Capture the cell that displays the provided text and extract its (x, y) central coordinate. 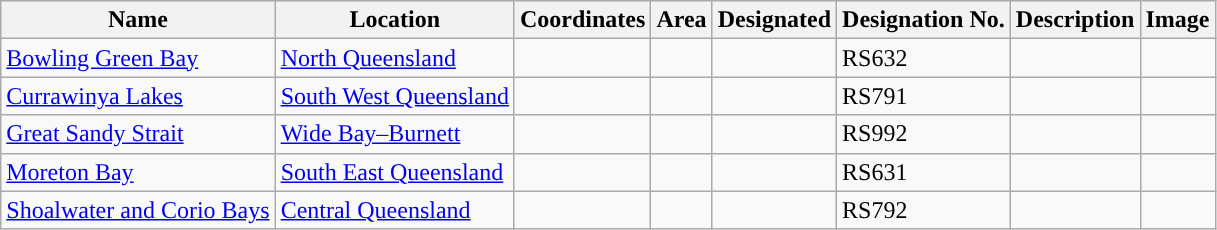
RS792 (924, 210)
Central Queensland (394, 210)
RS631 (924, 172)
Great Sandy Strait (138, 134)
Currawinya Lakes (138, 96)
Area (682, 20)
RS791 (924, 96)
Image (1178, 20)
North Queensland (394, 58)
Name (138, 20)
Designated (774, 20)
Shoalwater and Corio Bays (138, 210)
Bowling Green Bay (138, 58)
South East Queensland (394, 172)
RS632 (924, 58)
RS992 (924, 134)
South West Queensland (394, 96)
Description (1075, 20)
Wide Bay–Burnett (394, 134)
Designation No. (924, 20)
Coordinates (582, 20)
Location (394, 20)
Moreton Bay (138, 172)
